Capture the cell that displays the provided text and extract its [X, Y] central coordinate. 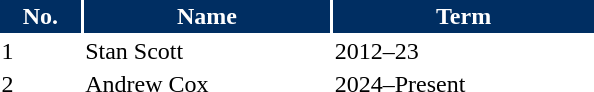
1 [40, 51]
Stan Scott [207, 51]
2012–23 [464, 51]
Term [464, 16]
No. [40, 16]
Name [207, 16]
